Detect which cell encompasses the target text, then output its [x, y] center coordinate. 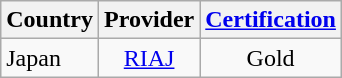
Certification [271, 20]
Japan [50, 58]
Country [50, 20]
Gold [271, 58]
Provider [148, 20]
RIAJ [148, 58]
